Detect which cell encompasses the target text, then output its [x, y] center coordinate. 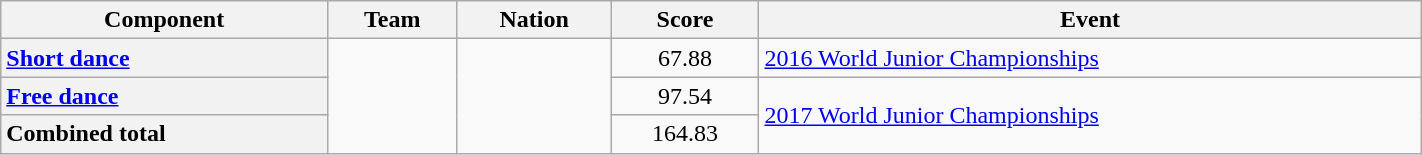
67.88 [685, 58]
2016 World Junior Championships [1090, 58]
Short dance [164, 58]
Nation [534, 20]
2017 World Junior Championships [1090, 115]
Event [1090, 20]
Team [392, 20]
Combined total [164, 134]
164.83 [685, 134]
97.54 [685, 96]
Component [164, 20]
Free dance [164, 96]
Score [685, 20]
